For the text-containing cell, return its midpoint in [X, Y] coordinate format. 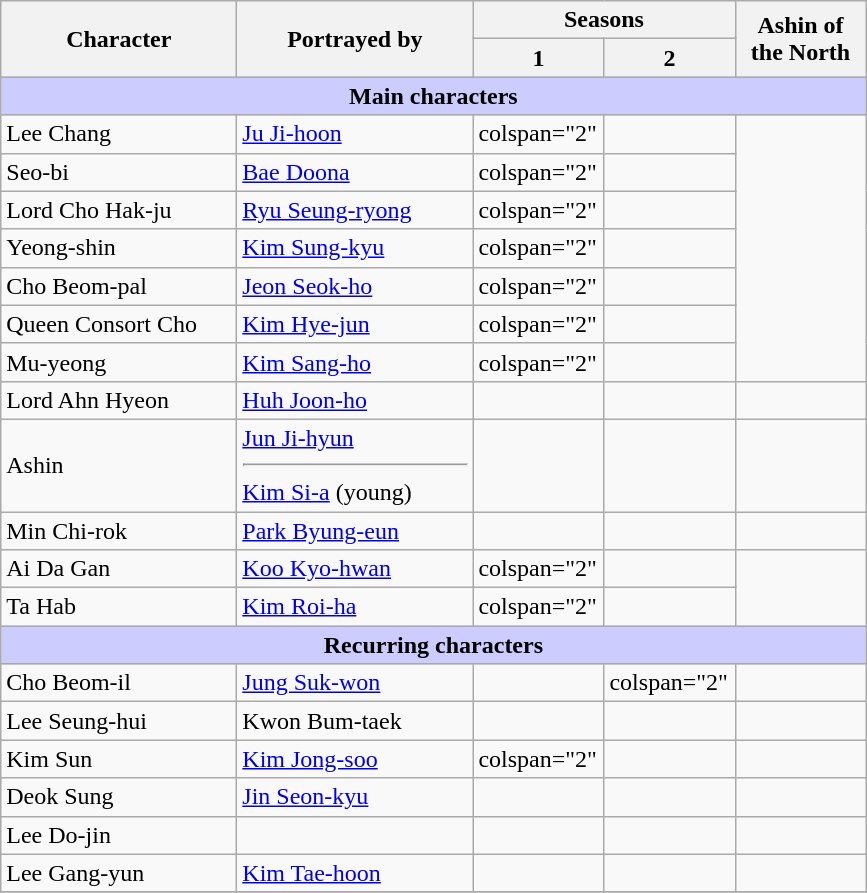
Seo-bi [119, 172]
Koo Kyo-hwan [355, 569]
Seasons [604, 20]
Lord Cho Hak-ju [119, 210]
Recurring characters [434, 645]
Kim Roi-ha [355, 607]
Kim Sun [119, 759]
Ryu Seung-ryong [355, 210]
Yeong-shin [119, 248]
Ashin [119, 465]
Lee Do-jin [119, 835]
Main characters [434, 96]
Ta Hab [119, 607]
Deok Sung [119, 797]
Kim Jong-soo [355, 759]
Ashin of the North [800, 39]
Jung Suk-won [355, 683]
Bae Doona [355, 172]
Kim Tae-hoon [355, 873]
Ju Ji-hoon [355, 134]
Cho Beom-il [119, 683]
Queen Consort Cho [119, 324]
Jun Ji-hyunKim Si-a (young) [355, 465]
2 [670, 58]
Huh Joon-ho [355, 400]
1 [538, 58]
Lord Ahn Hyeon [119, 400]
Cho Beom-pal [119, 286]
Min Chi-rok [119, 531]
Kim Hye-jun [355, 324]
Kwon Bum-taek [355, 721]
Ai Da Gan [119, 569]
Lee Gang-yun [119, 873]
Lee Seung-hui [119, 721]
Kim Sang-ho [355, 362]
Character [119, 39]
Mu-yeong [119, 362]
Jin Seon-kyu [355, 797]
Lee Chang [119, 134]
Jeon Seok-ho [355, 286]
Portrayed by [355, 39]
Park Byung-eun [355, 531]
Kim Sung-kyu [355, 248]
